For the text-containing cell, return its midpoint in [x, y] coordinate format. 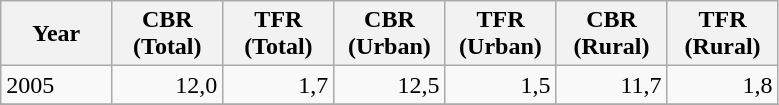
12,5 [390, 85]
1,5 [500, 85]
TFR (Total) [278, 34]
2005 [56, 85]
11,7 [612, 85]
TFR (Rural) [722, 34]
TFR (Urban) [500, 34]
12,0 [168, 85]
1,7 [278, 85]
1,8 [722, 85]
Year [56, 34]
CBR (Rural) [612, 34]
CBR (Total) [168, 34]
CBR (Urban) [390, 34]
